Return (X, Y) of the center of cell containing provided text 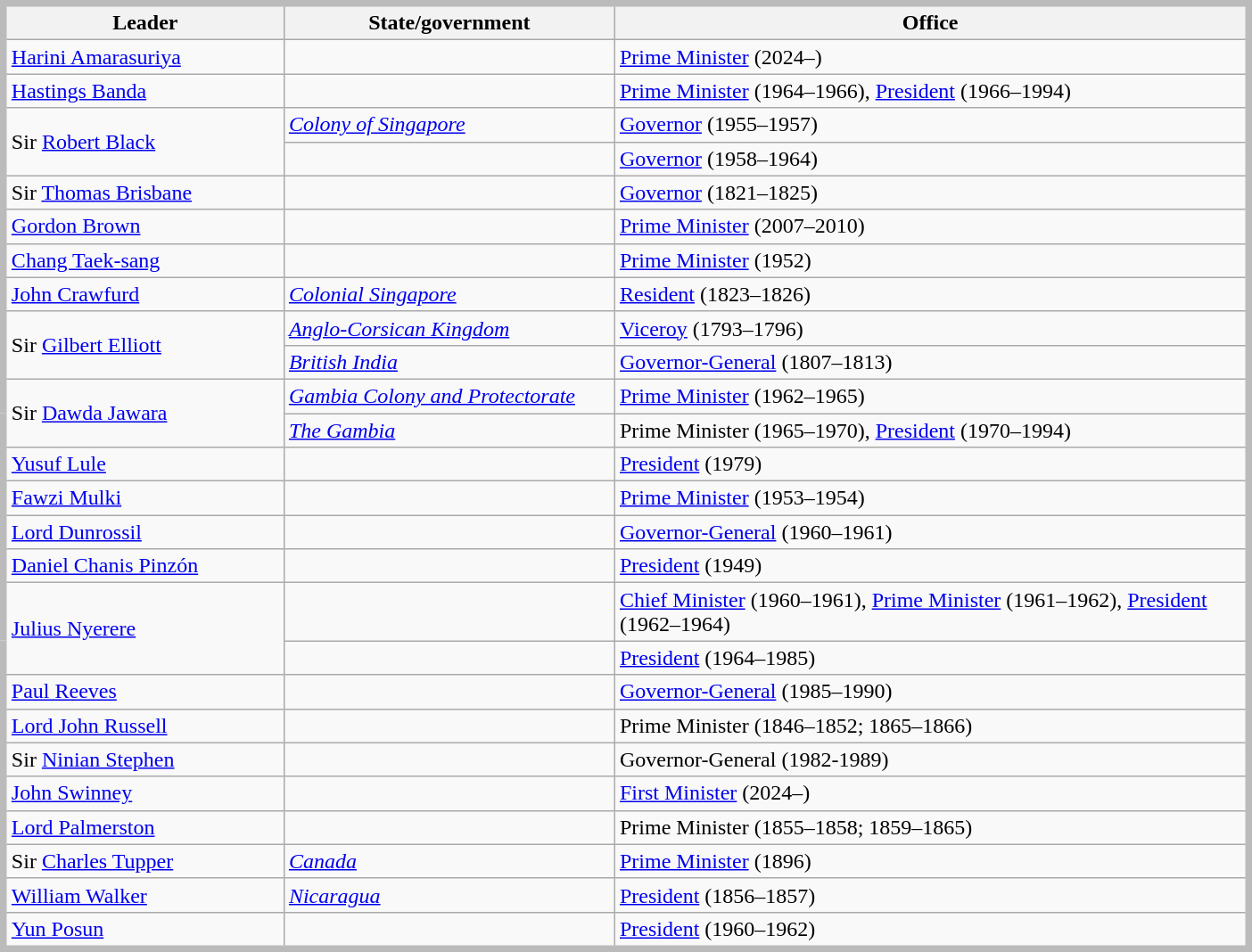
Lord Dunrossil (144, 532)
Daniel Chanis Pinzón (144, 566)
Harini Amarasuriya (144, 57)
Sir Robert Black (144, 142)
Prime Minister (1964–1966), President (1966–1994) (931, 91)
Governor-General (1982-1989) (931, 759)
Governor (1958–1964) (931, 159)
President (1979) (931, 464)
Viceroy (1793–1796) (931, 329)
Governor-General (1985–1990) (931, 692)
Sir Ninian Stephen (144, 759)
President (1949) (931, 566)
Prime Minister (1952) (931, 261)
First Minister (2024–) (931, 793)
Lord John Russell (144, 726)
Nicaragua (449, 896)
President (1960–1962) (931, 931)
Resident (1823–1826) (931, 295)
Chief Minister (1960–1961), Prime Minister (1961–1962), President (1962–1964) (931, 611)
William Walker (144, 896)
President (1856–1857) (931, 896)
Prime Minister (1962–1965) (931, 397)
Prime Minister (1855–1858; 1859–1865) (931, 828)
Office (931, 21)
The Gambia (449, 431)
Prime Minister (2024–) (931, 57)
Sir Charles Tupper (144, 862)
Prime Minister (1896) (931, 862)
Canada (449, 862)
Colony of Singapore (449, 125)
Sir Thomas Brisbane (144, 193)
Colonial Singapore (449, 295)
Prime Minister (1846–1852; 1865–1866) (931, 726)
President (1964–1985) (931, 658)
Anglo-Corsican Kingdom (449, 329)
Yun Posun (144, 931)
Prime Minister (2007–2010) (931, 226)
Governor-General (1807–1813) (931, 363)
Prime Minister (1953–1954) (931, 498)
Governor (1955–1957) (931, 125)
Yusuf Lule (144, 464)
John Swinney (144, 793)
Chang Taek-sang (144, 261)
Sir Dawda Jawara (144, 414)
Governor-General (1960–1961) (931, 532)
British India (449, 363)
Julius Nyerere (144, 629)
John Crawfurd (144, 295)
Prime Minister (1965–1970), President (1970–1994) (931, 431)
Lord Palmerston (144, 828)
Gordon Brown (144, 226)
Hastings Banda (144, 91)
Fawzi Mulki (144, 498)
Sir Gilbert Elliott (144, 346)
Leader (144, 21)
Paul Reeves (144, 692)
Governor (1821–1825) (931, 193)
State/government (449, 21)
Gambia Colony and Protectorate (449, 397)
